Return the [x, y] coordinate for the center point of the cell that contains the specified text.  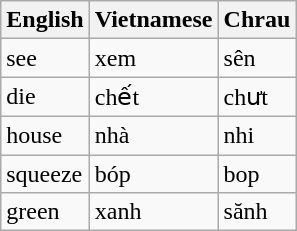
bop [257, 173]
sănh [257, 212]
xem [154, 58]
die [45, 97]
xanh [154, 212]
squeeze [45, 173]
green [45, 212]
chết [154, 97]
Vietnamese [154, 20]
English [45, 20]
house [45, 135]
see [45, 58]
Chrau [257, 20]
sên [257, 58]
chưt [257, 97]
bóp [154, 173]
nhà [154, 135]
nhi [257, 135]
